Detect which cell encompasses the target text, then output its [X, Y] center coordinate. 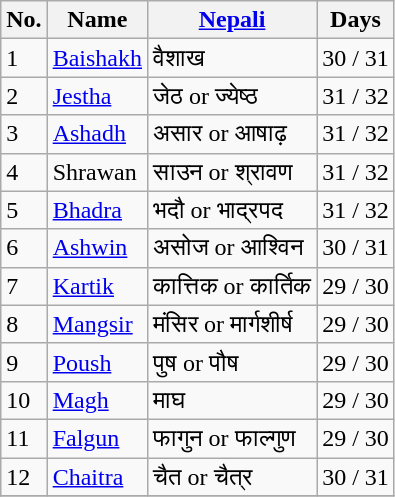
Chaitra [97, 477]
6 [24, 248]
Nepali [232, 20]
Jestha [97, 96]
4 [24, 172]
Bhadra [97, 210]
8 [24, 324]
माघ [232, 400]
वैशाख [232, 58]
3 [24, 134]
Name [97, 20]
Falgun [97, 438]
असोज or आश्विन [232, 248]
Days [356, 20]
कात्तिक or कार्तिक [232, 286]
11 [24, 438]
मंसिर or मार्गशीर्ष [232, 324]
असार or आषाढ़ [232, 134]
Magh [97, 400]
जेठ or ज्येष्ठ [232, 96]
Kartik [97, 286]
भदौ or भाद्रपद [232, 210]
Mangsir [97, 324]
Ashwin [97, 248]
Poush [97, 362]
साउन or श्रावण [232, 172]
9 [24, 362]
1 [24, 58]
5 [24, 210]
Shrawan [97, 172]
फागुन or फाल्गुण [232, 438]
Baishakh [97, 58]
12 [24, 477]
Ashadh [97, 134]
No. [24, 20]
7 [24, 286]
पुष or पौष [232, 362]
चैत or चैत्र [232, 477]
2 [24, 96]
10 [24, 400]
